For the text-containing cell, return its midpoint in [X, Y] coordinate format. 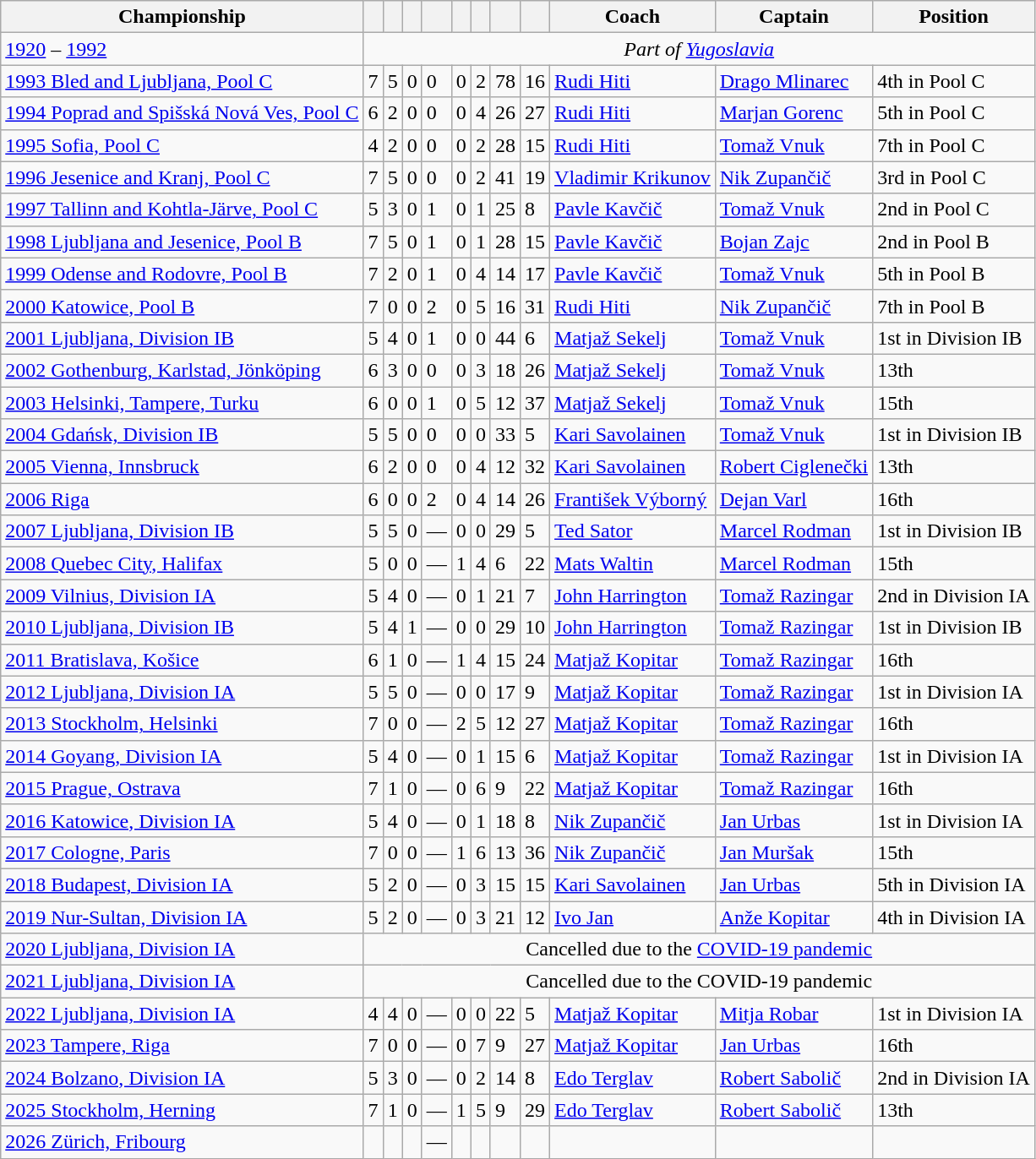
2014 Goyang, Division IA [183, 756]
1998 Ljubljana and Jesenice, Pool B [183, 242]
5th in Pool B [954, 274]
Captain [793, 17]
Mats Waltin [633, 563]
2013 Stockholm, Helsinki [183, 724]
Marjan Gorenc [793, 113]
78 [505, 81]
44 [505, 338]
2011 Bratislava, Košice [183, 660]
2025 Stockholm, Herning [183, 1110]
Position [954, 17]
Vladimir Krikunov [633, 177]
2015 Prague, Ostrava [183, 788]
2020 Ljubljana, Division IA [183, 950]
Coach [633, 17]
41 [505, 177]
Bojan Zajc [793, 242]
2005 Vienna, Innsbruck [183, 467]
13 [505, 852]
2026 Zürich, Fribourg [183, 1142]
2024 Bolzano, Division IA [183, 1078]
1920 – 1992 [183, 49]
2017 Cologne, Paris [183, 852]
Ivo Jan [633, 917]
Drago Mlinarec [793, 81]
7th in Pool B [954, 306]
Dejan Varl [793, 499]
24 [534, 660]
Mitja Robar [793, 1014]
4th in Pool C [954, 81]
2003 Helsinki, Tampere, Turku [183, 403]
19 [534, 177]
25 [505, 209]
Anže Kopitar [793, 917]
10 [534, 628]
1995 Sofia, Pool C [183, 145]
4th in Division IA [954, 917]
2023 Tampere, Riga [183, 1046]
2022 Ljubljana, Division IA [183, 1014]
1994 Poprad and Spišská Nová Ves, Pool C [183, 113]
1999 Odense and Rodovre, Pool B [183, 274]
2002 Gothenburg, Karlstad, Jönköping [183, 370]
2006 Riga [183, 499]
1997 Tallinn and Kohtla-Järve, Pool C [183, 209]
Jan Muršak [793, 852]
5th in Division IA [954, 884]
3rd in Pool C [954, 177]
2000 Katowice, Pool B [183, 306]
33 [505, 435]
2007 Ljubljana, Division IB [183, 531]
1993 Bled and Ljubljana, Pool C [183, 81]
37 [534, 403]
2004 Gdańsk, Division IB [183, 435]
2016 Katowice, Division IA [183, 820]
Robert Ciglenečki [793, 467]
31 [534, 306]
Championship [183, 17]
2008 Quebec City, Halifax [183, 563]
2019 Nur-Sultan, Division IA [183, 917]
Ted Sator [633, 531]
Part of Yugoslavia [699, 49]
2009 Vilnius, Division IA [183, 596]
2nd in Pool C [954, 209]
2010 Ljubljana, Division IB [183, 628]
36 [534, 852]
2018 Budapest, Division IA [183, 884]
1996 Jesenice and Kranj, Pool C [183, 177]
2012 Ljubljana, Division IA [183, 692]
7th in Pool C [954, 145]
2001 Ljubljana, Division IB [183, 338]
5th in Pool C [954, 113]
32 [534, 467]
František Výborný [633, 499]
2021 Ljubljana, Division IA [183, 982]
2nd in Pool B [954, 242]
